Detect which cell encompasses the target text, then output its (x, y) center coordinate. 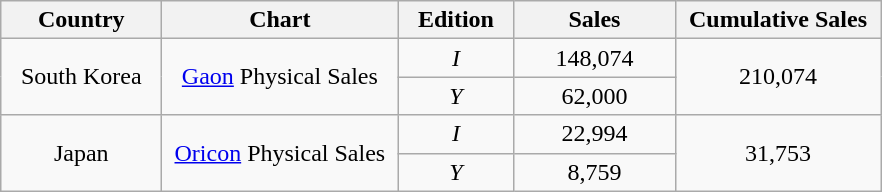
148,074 (594, 58)
Gaon Physical Sales (280, 77)
Cumulative Sales (778, 20)
Chart (280, 20)
210,074 (778, 77)
Japan (82, 153)
Sales (594, 20)
22,994 (594, 134)
South Korea (82, 77)
Country (82, 20)
Oricon Physical Sales (280, 153)
8,759 (594, 172)
Edition (456, 20)
31,753 (778, 153)
62,000 (594, 96)
